Return the [x, y] coordinate for the center point of the cell that contains the specified text.  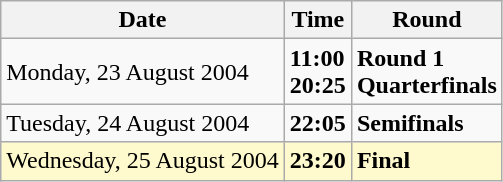
Round 1Quarterfinals [426, 72]
23:20 [318, 161]
Semifinals [426, 123]
22:05 [318, 123]
Monday, 23 August 2004 [143, 72]
Time [318, 20]
Wednesday, 25 August 2004 [143, 161]
Date [143, 20]
Round [426, 20]
Final [426, 161]
Tuesday, 24 August 2004 [143, 123]
11:0020:25 [318, 72]
